For the text-containing cell, return its midpoint in (x, y) coordinate format. 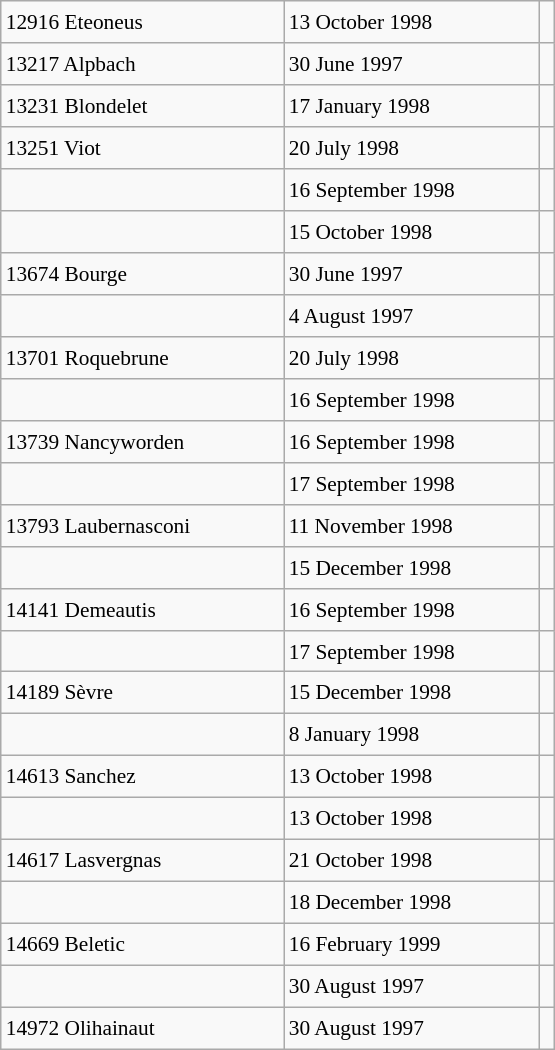
13739 Nancyworden (142, 441)
8 January 1998 (412, 735)
4 August 1997 (412, 316)
12916 Eteoneus (142, 22)
13674 Bourge (142, 274)
16 February 1999 (412, 945)
13217 Alpbach (142, 64)
13701 Roquebrune (142, 358)
18 December 1998 (412, 903)
21 October 1998 (412, 861)
11 November 1998 (412, 525)
15 October 1998 (412, 232)
14972 Olihainaut (142, 1028)
14613 Sanchez (142, 777)
13251 Viot (142, 148)
14189 Sèvre (142, 693)
14141 Demeautis (142, 609)
13793 Laubernasconi (142, 525)
17 January 1998 (412, 106)
14669 Beletic (142, 945)
13231 Blondelet (142, 106)
14617 Lasvergnas (142, 861)
